Search for the cell housing the specified text and yield its (X, Y) center coordinate. 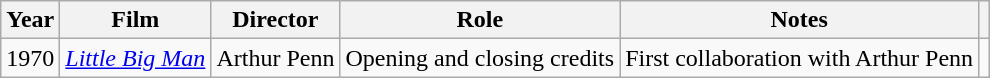
Opening and closing credits (480, 58)
Arthur Penn (276, 58)
Film (136, 20)
Director (276, 20)
Year (30, 20)
Notes (800, 20)
First collaboration with Arthur Penn (800, 58)
Role (480, 20)
Little Big Man (136, 58)
1970 (30, 58)
